Return the [x, y] coordinate for the center point of the cell that contains the specified text.  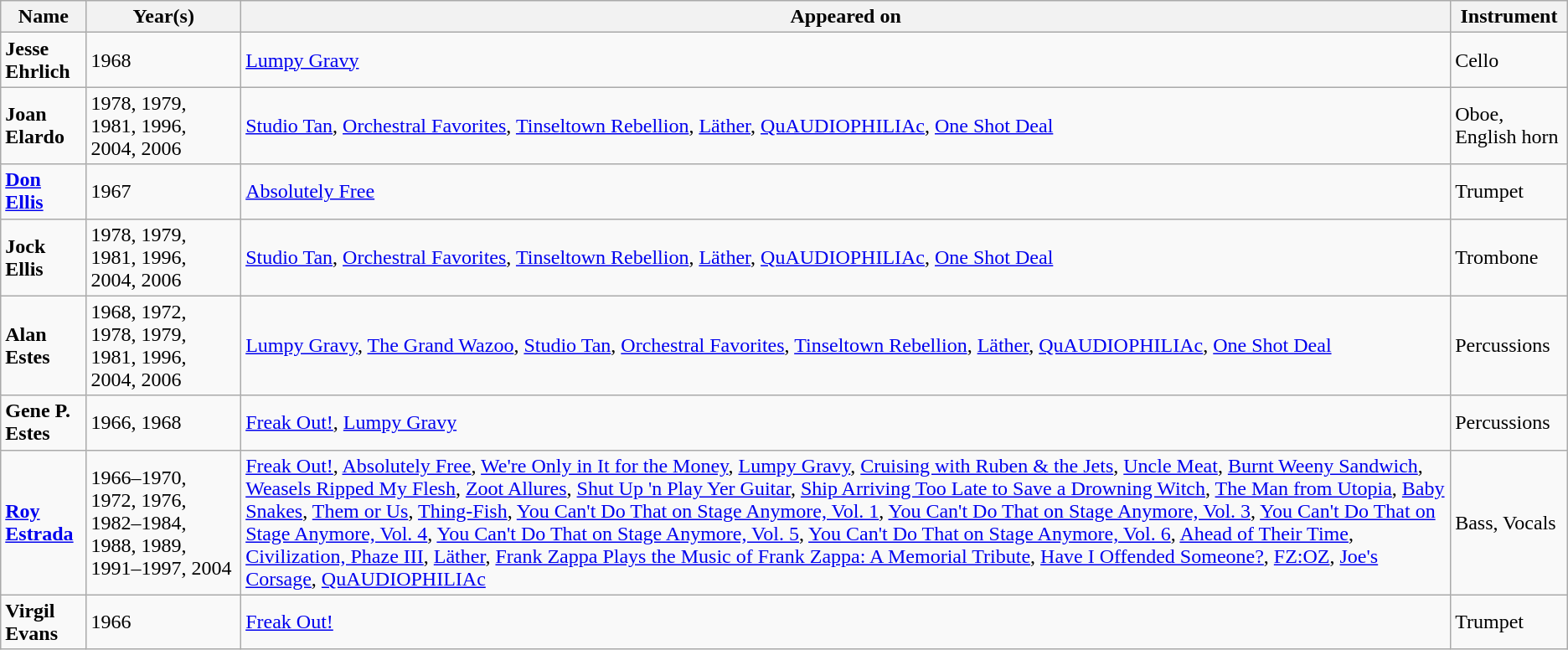
1966–1970, 1972, 1976, 1982–1984, 1988, 1989, 1991–1997, 2004 [164, 523]
Absolutely Free [846, 191]
1966, 1968 [164, 422]
Alan Estes [44, 345]
Cello [1509, 60]
1966 [164, 622]
Oboe, English horn [1509, 126]
1967 [164, 191]
Instrument [1509, 17]
Bass, Vocals [1509, 523]
Virgil Evans [44, 622]
Lumpy Gravy [846, 60]
Name [44, 17]
1968, 1972, 1978, 1979, 1981, 1996, 2004, 2006 [164, 345]
Jesse Ehrlich [44, 60]
Don Ellis [44, 191]
Trombone [1509, 257]
Joan Elardo [44, 126]
Year(s) [164, 17]
Freak Out! [846, 622]
Lumpy Gravy, The Grand Wazoo, Studio Tan, Orchestral Favorites, Tinseltown Rebellion, Läther, QuAUDIOPHILIAc, One Shot Deal [846, 345]
1968 [164, 60]
Roy Estrada [44, 523]
Jock Ellis [44, 257]
Gene P. Estes [44, 422]
Freak Out!, Lumpy Gravy [846, 422]
Appeared on [846, 17]
